Find where the given text appears and provide that cell's center as (X, Y) coordinate. 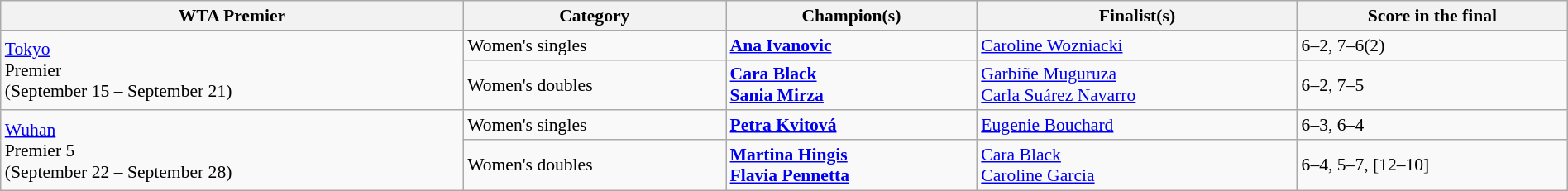
Petra Kvitová (852, 126)
Caroline Wozniacki (1136, 45)
Score in the final (1432, 16)
Champion(s) (852, 16)
Cara Black Sania Mirza (852, 84)
TokyoPremier(September 15 – September 21) (232, 71)
WTA Premier (232, 16)
Cara Black Caroline Garcia (1136, 165)
6–2, 7–6(2) (1432, 45)
Eugenie Bouchard (1136, 126)
6–3, 6–4 (1432, 126)
6–4, 5–7, [12–10] (1432, 165)
Ana Ivanovic (852, 45)
Category (594, 16)
Finalist(s) (1136, 16)
Garbiñe Muguruza Carla Suárez Navarro (1136, 84)
Martina Hingis Flavia Pennetta (852, 165)
6–2, 7–5 (1432, 84)
WuhanPremier 5(September 22 – September 28) (232, 150)
